Search for the cell housing the specified text and yield its [x, y] center coordinate. 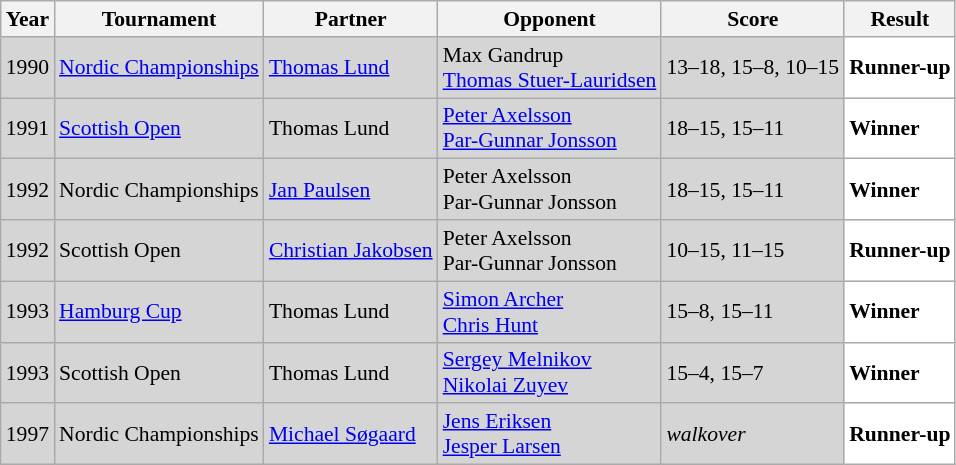
Result [900, 19]
Opponent [550, 19]
Tournament [159, 19]
1990 [28, 68]
Sergey Melnikov Nikolai Zuyev [550, 372]
10–15, 11–15 [752, 250]
1997 [28, 434]
Christian Jakobsen [351, 250]
Score [752, 19]
walkover [752, 434]
Michael Søgaard [351, 434]
Simon Archer Chris Hunt [550, 312]
Year [28, 19]
15–8, 15–11 [752, 312]
1991 [28, 128]
Hamburg Cup [159, 312]
Jan Paulsen [351, 190]
Max Gandrup Thomas Stuer-Lauridsen [550, 68]
Partner [351, 19]
Jens Eriksen Jesper Larsen [550, 434]
13–18, 15–8, 10–15 [752, 68]
15–4, 15–7 [752, 372]
